Scan for the cell matching the given text and deliver its (X, Y) coordinate at center. 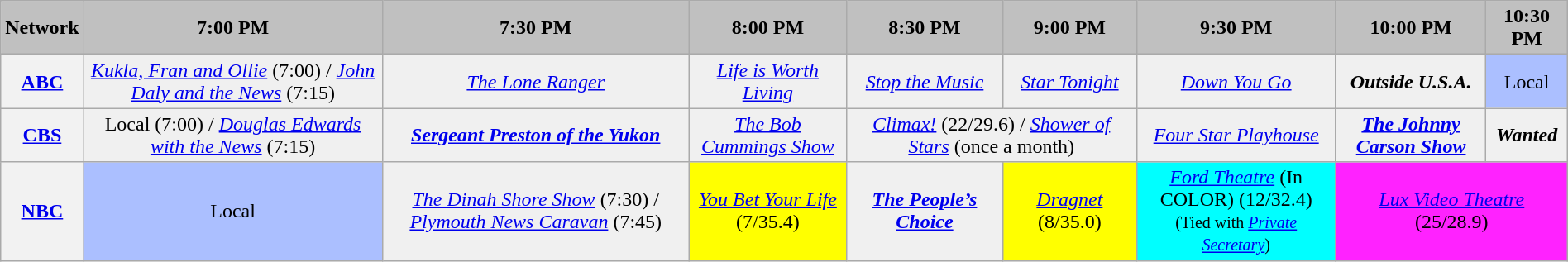
You Bet Your Life (7/35.4) (767, 212)
ABC (42, 81)
Wanted (1527, 136)
Star Tonight (1070, 81)
10:30 PM (1527, 28)
10:00 PM (1411, 28)
Climax! (22/29.6) / Shower of Stars (once a month) (991, 136)
Sergeant Preston of the Yukon (536, 136)
7:00 PM (233, 28)
Network (42, 28)
Dragnet (8/35.0) (1070, 212)
The Lone Ranger (536, 81)
Four Star Playhouse (1236, 136)
The Johnny Carson Show (1411, 136)
9:00 PM (1070, 28)
Stop the Music (925, 81)
Lux Video Theatre (25/28.9) (1451, 212)
Life is Worth Living (767, 81)
8:00 PM (767, 28)
8:30 PM (925, 28)
The People’s Choice (925, 212)
Kukla, Fran and Ollie (7:00) / John Daly and the News (7:15) (233, 81)
CBS (42, 136)
9:30 PM (1236, 28)
The Bob Cummings Show (767, 136)
Ford Theatre (In COLOR) (12/32.4)(Tied with Private Secretary) (1236, 212)
NBC (42, 212)
Local (7:00) / Douglas Edwards with the News (7:15) (233, 136)
The Dinah Shore Show (7:30) / Plymouth News Caravan (7:45) (536, 212)
7:30 PM (536, 28)
Down You Go (1236, 81)
Outside U.S.A. (1411, 81)
